Return the [X, Y] coordinate for the center point of the cell that contains the specified text.  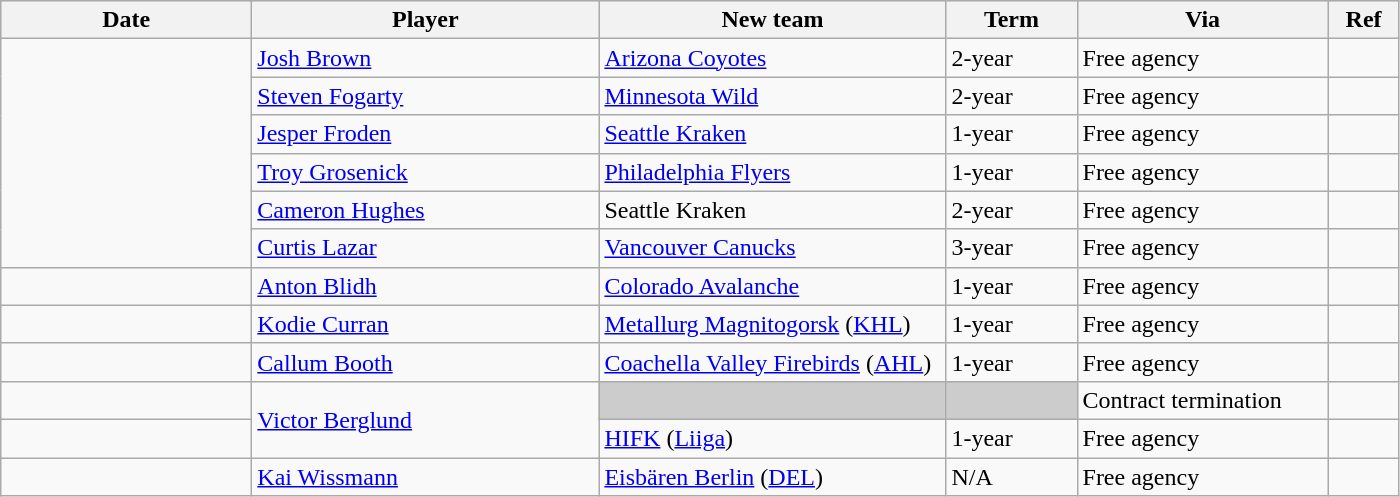
Coachella Valley Firebirds (AHL) [772, 362]
Date [126, 20]
Via [1202, 20]
Metallurg Magnitogorsk (KHL) [772, 324]
Arizona Coyotes [772, 58]
Kai Wissmann [426, 477]
Eisbären Berlin (DEL) [772, 477]
Contract termination [1202, 400]
Victor Berglund [426, 419]
Kodie Curran [426, 324]
Steven Fogarty [426, 96]
Troy Grosenick [426, 172]
HIFK (Liiga) [772, 438]
Term [1012, 20]
Colorado Avalanche [772, 286]
New team [772, 20]
Jesper Froden [426, 134]
Philadelphia Flyers [772, 172]
Minnesota Wild [772, 96]
Vancouver Canucks [772, 248]
Curtis Lazar [426, 248]
Josh Brown [426, 58]
Cameron Hughes [426, 210]
Player [426, 20]
N/A [1012, 477]
Ref [1364, 20]
Callum Booth [426, 362]
Anton Blidh [426, 286]
3-year [1012, 248]
